Return [x, y] of the center of cell containing provided text 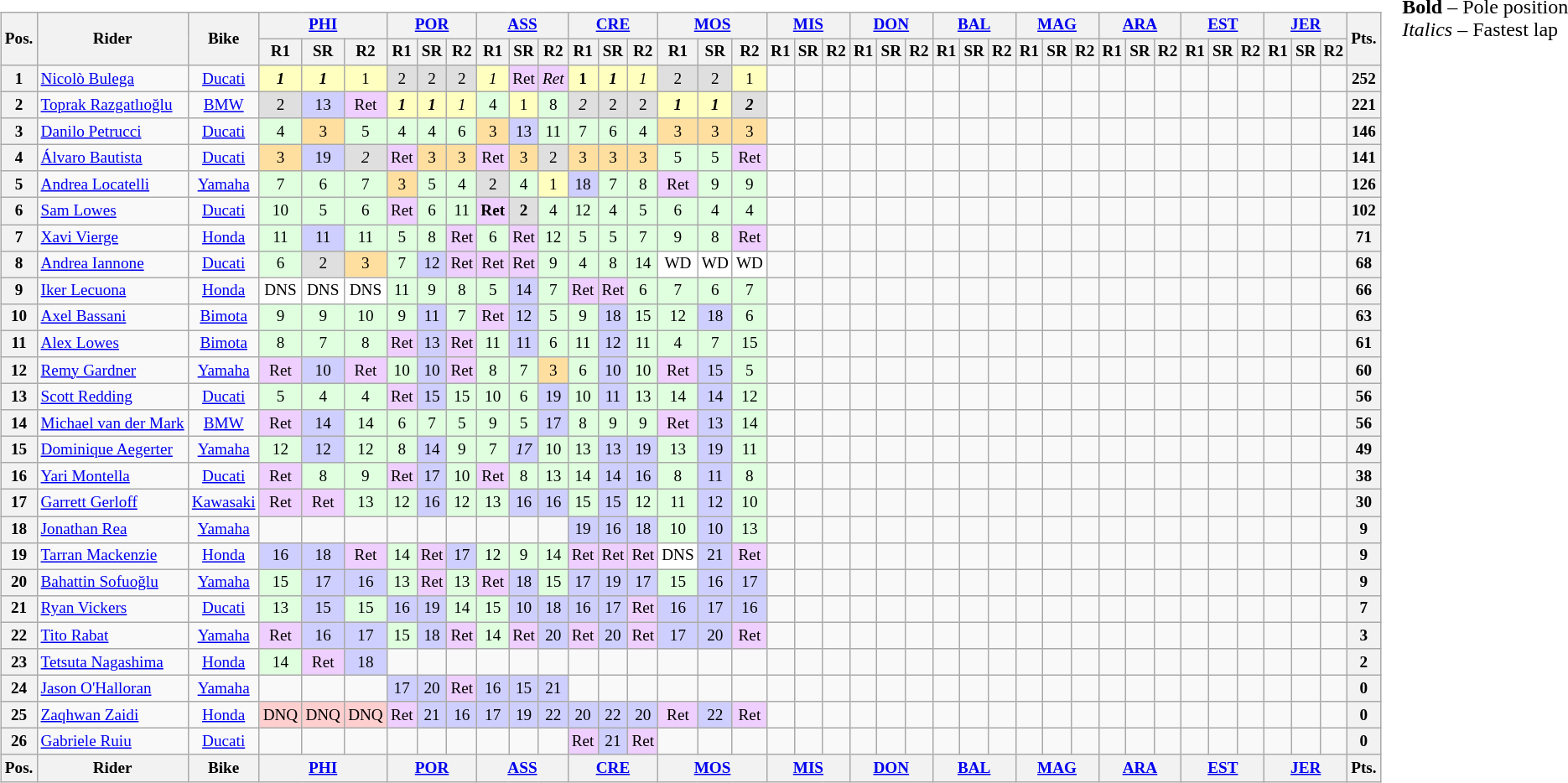
Garrett Gerloff [112, 503]
24 [18, 688]
38 [1364, 476]
Gabriele Ruiu [112, 742]
Tito Rabat [112, 635]
221 [1364, 105]
141 [1364, 158]
60 [1364, 371]
Michael van der Mark [112, 423]
Iker Lecuona [112, 291]
Jason O'Halloran [112, 688]
Andrea Locatelli [112, 184]
Xavi Vierge [112, 238]
Jonathan Rea [112, 530]
Toprak Razgatlıoğlu [112, 105]
Ryan Vickers [112, 609]
Dominique Aegerter [112, 450]
49 [1364, 450]
26 [18, 742]
Nicolò Bulega [112, 79]
Yari Montella [112, 476]
Remy Gardner [112, 371]
Álvaro Bautista [112, 158]
Sam Lowes [112, 211]
Alex Lowes [112, 344]
Kawasaki [223, 503]
Andrea Iannone [112, 264]
30 [1364, 503]
Zaqhwan Zaidi [112, 715]
Tarran Mackenzie [112, 556]
68 [1364, 264]
66 [1364, 291]
Tetsuta Nagashima [112, 662]
126 [1364, 184]
Scott Redding [112, 397]
Bahattin Sofuoğlu [112, 583]
252 [1364, 79]
23 [18, 662]
Danilo Petrucci [112, 132]
25 [18, 715]
146 [1364, 132]
61 [1364, 344]
63 [1364, 317]
71 [1364, 238]
Axel Bassani [112, 317]
102 [1364, 211]
